Return the (X, Y) coordinate for the center point of the cell that contains the specified text.  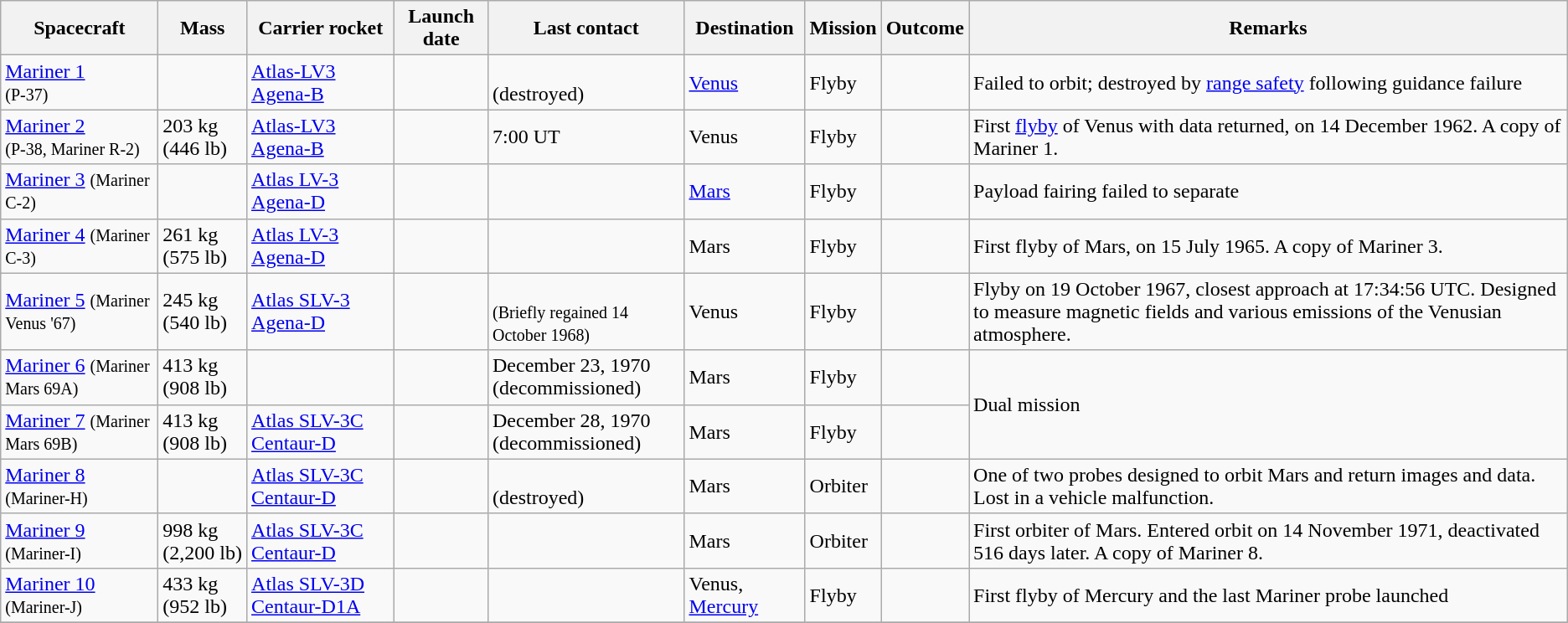
(Briefly regained 14 October 1968) (586, 311)
Mission (843, 28)
First flyby of Mercury and the last Mariner probe launched (1268, 595)
Remarks (1268, 28)
7:00 UT (586, 137)
Spacecraft (80, 28)
261 kg(575 lb) (203, 246)
One of two probes designed to orbit Mars and return images and data. Lost in a vehicle malfunction. (1268, 486)
Mariner 3 (Mariner C-2) (80, 191)
Destination (745, 28)
First flyby of Venus with data returned, on 14 December 1962. A copy of Mariner 1. (1268, 137)
245 kg(540 lb) (203, 311)
Mariner 5 (Mariner Venus '67) (80, 311)
Atlas SLV-3 Agena-D (321, 311)
Flyby on 19 October 1967, closest approach at 17:34:56 UTC. Designed to measure magnetic fields and various emissions of the Venusian atmosphere. (1268, 311)
Mariner 1(P-37) (80, 82)
Dual mission (1268, 404)
First flyby of Mars, on 15 July 1965. A copy of Mariner 3. (1268, 246)
Last contact (586, 28)
Atlas SLV-3D Centaur-D1A (321, 595)
Venus, Mercury (745, 595)
Mariner 10 (Mariner-J) (80, 595)
Carrier rocket (321, 28)
First orbiter of Mars. Entered orbit on 14 November 1971, deactivated 516 days later. A copy of Mariner 8. (1268, 541)
Mariner 7 (Mariner Mars 69B) (80, 432)
Payload fairing failed to separate (1268, 191)
December 23, 1970(decommissioned) (586, 377)
433 kg(952 lb) (203, 595)
998 kg(2,200 lb) (203, 541)
203 kg(446 lb) (203, 137)
Mass (203, 28)
December 28, 1970(decommissioned) (586, 432)
Mariner 6 (Mariner Mars 69A) (80, 377)
Mariner 9 (Mariner-I) (80, 541)
Mariner 2(P-38, Mariner R-2) (80, 137)
Mariner 4 (Mariner C-3) (80, 246)
Mariner 8 (Mariner-H) (80, 486)
Failed to orbit; destroyed by range safety following guidance failure (1268, 82)
Launch date (441, 28)
Outcome (925, 28)
